From the cell containing the given text, extract its center point as [x, y] coordinate. 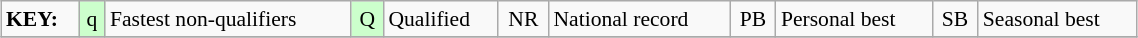
SB [955, 19]
National record [639, 19]
Fastest non-qualifiers [228, 19]
PB [753, 19]
KEY: [40, 19]
NR [523, 19]
Personal best [854, 19]
q [92, 19]
Seasonal best [1058, 19]
Q [367, 19]
Qualified [440, 19]
